Detect which cell encompasses the target text, then output its [X, Y] center coordinate. 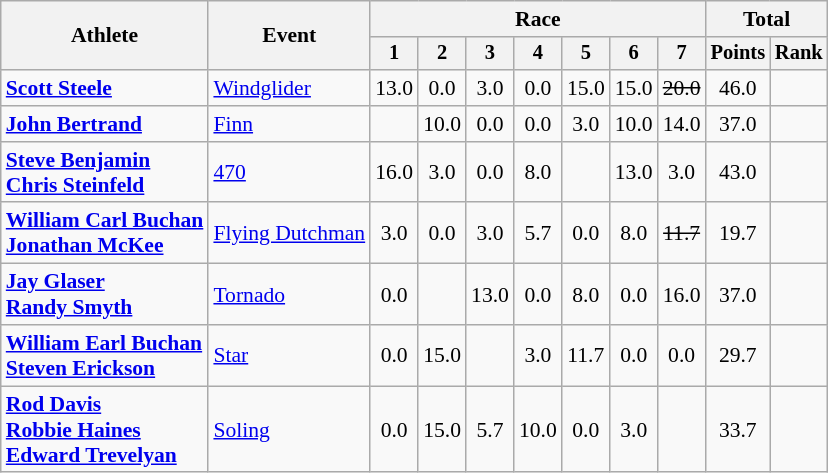
46.0 [738, 88]
2 [442, 54]
14.0 [682, 124]
470 [289, 172]
Athlete [105, 36]
43.0 [738, 172]
John Bertrand [105, 124]
Rank [799, 54]
Tornado [289, 294]
Rod DavisRobbie HainesEdward Trevelyan [105, 430]
3 [490, 54]
29.7 [738, 356]
Total [767, 19]
19.7 [738, 234]
Event [289, 36]
Soling [289, 430]
5 [586, 54]
Race [538, 19]
Star [289, 356]
20.0 [682, 88]
William Earl BuchanSteven Erickson [105, 356]
Finn [289, 124]
Steve BenjaminChris Steinfeld [105, 172]
4 [538, 54]
Points [738, 54]
William Carl BuchanJonathan McKee [105, 234]
7 [682, 54]
33.7 [738, 430]
Scott Steele [105, 88]
Jay GlaserRandy Smyth [105, 294]
6 [634, 54]
1 [394, 54]
Windglider [289, 88]
Flying Dutchman [289, 234]
